From the cell containing the given text, extract its center point as [x, y] coordinate. 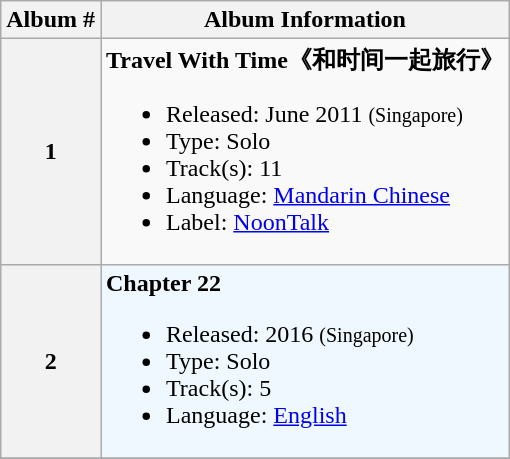
Album # [51, 20]
1 [51, 152]
Travel With Time《和时间一起旅行》Released: June 2011 (Singapore)Type: SoloTrack(s): 11Language: Mandarin ChineseLabel: NoonTalk [304, 152]
2 [51, 361]
Chapter 22Released: 2016 (Singapore)Type: SoloTrack(s): 5Language: English [304, 361]
Album Information [304, 20]
